Locate the cell with the specified text and output its (X, Y) center coordinate. 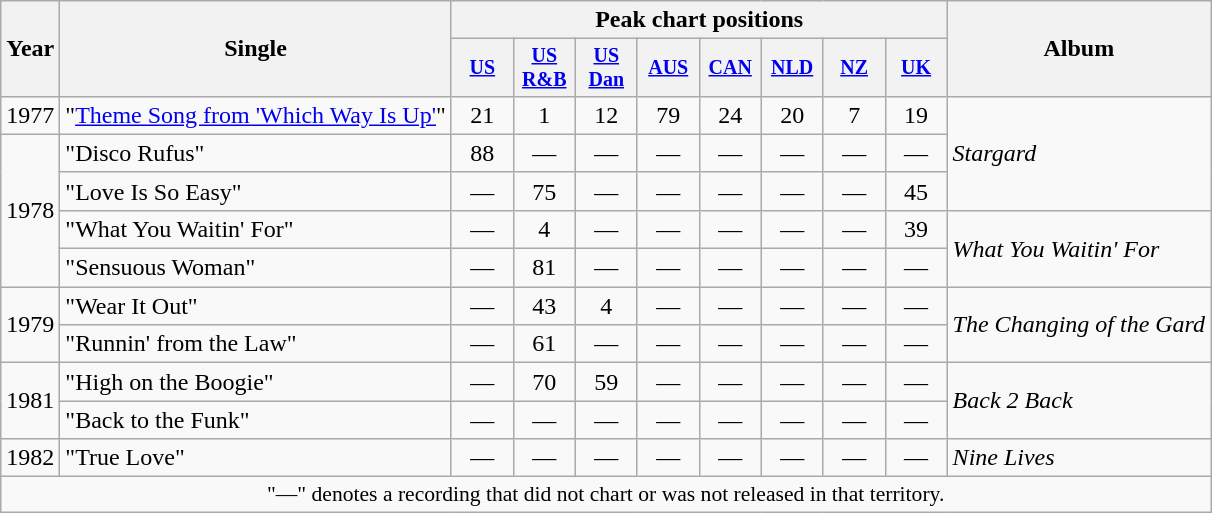
"What You Waitin' For" (256, 229)
"Back to the Funk" (256, 420)
19 (916, 115)
NZ (854, 68)
61 (544, 344)
"Wear It Out" (256, 306)
75 (544, 191)
"Disco Rufus" (256, 153)
Album (1079, 49)
UK (916, 68)
"High on the Boogie" (256, 382)
24 (730, 115)
70 (544, 382)
1 (544, 115)
39 (916, 229)
Single (256, 49)
81 (544, 268)
Peak chart positions (699, 20)
12 (606, 115)
NLD (792, 68)
88 (482, 153)
What You Waitin' For (1079, 248)
"—" denotes a recording that did not chart or was not released in that territory. (606, 495)
"Runnin' from the Law" (256, 344)
Nine Lives (1079, 458)
59 (606, 382)
1978 (30, 210)
7 (854, 115)
"Theme Song from 'Which Way Is Up'" (256, 115)
20 (792, 115)
45 (916, 191)
Year (30, 49)
21 (482, 115)
1982 (30, 458)
USDan (606, 68)
The Changing of the Gard (1079, 325)
US (482, 68)
1979 (30, 325)
CAN (730, 68)
AUS (668, 68)
"Love Is So Easy" (256, 191)
1977 (30, 115)
Stargard (1079, 153)
US R&B (544, 68)
1981 (30, 401)
43 (544, 306)
"Sensuous Woman" (256, 268)
"True Love" (256, 458)
79 (668, 115)
Back 2 Back (1079, 401)
